Scan for the cell matching the given text and deliver its (x, y) coordinate at center. 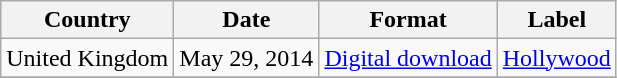
Digital download (408, 58)
Label (556, 20)
United Kingdom (88, 58)
Format (408, 20)
May 29, 2014 (246, 58)
Country (88, 20)
Date (246, 20)
Hollywood (556, 58)
